Search for the cell housing the specified text and yield its [X, Y] center coordinate. 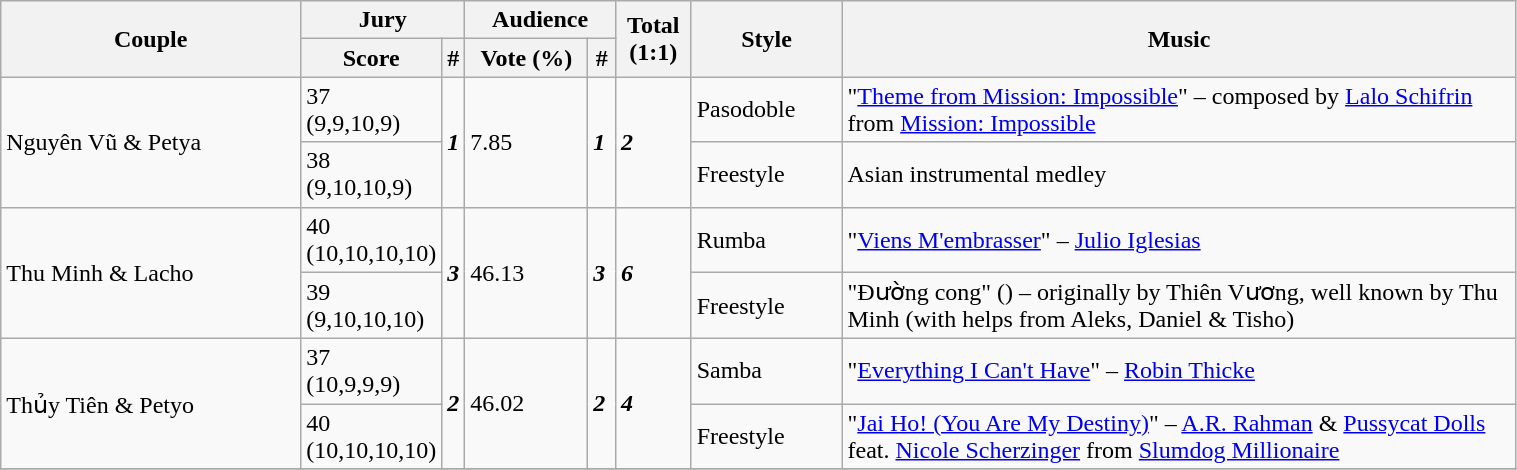
Asian instrumental medley [1179, 174]
"Jai Ho! (You Are My Destiny)" – A.R. Rahman & Pussycat Dolls feat. Nicole Scherzinger from Slumdog Millionaire [1179, 436]
"Viens M'embrasser" – Julio Iglesias [1179, 240]
Total (1:1) [654, 39]
Couple [151, 39]
Score [372, 58]
"Đường cong" () – originally by Thiên Vương, well known by Thu Minh (with helps from Aleks, Daniel & Tisho) [1179, 306]
39 (9,10,10,10) [372, 306]
Music [1179, 39]
Thủy Tiên & Petyo [151, 404]
37 (10,9,9,9) [372, 372]
"Theme from Mission: Impossible" – composed by Lalo Schifrin from Mission: Impossible [1179, 110]
Jury [383, 20]
37 (9,9,10,9) [372, 110]
6 [654, 273]
7.85 [526, 142]
Audience [540, 20]
46.02 [526, 404]
4 [654, 404]
Vote (%) [526, 58]
Samba [766, 372]
46.13 [526, 273]
Thu Minh & Lacho [151, 273]
Pasodoble [766, 110]
"Everything I Can't Have" – Robin Thicke [1179, 372]
38 (9,10,10,9) [372, 174]
Style [766, 39]
Nguyên Vũ & Petya [151, 142]
Rumba [766, 240]
